Extract the [x, y] coordinate from the center of the cell holding the provided text.  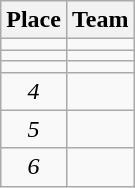
5 [34, 129]
Place [34, 20]
4 [34, 91]
Team [100, 20]
6 [34, 167]
